Determine the (X, Y) coordinate at the center of the cell enclosing the given text.  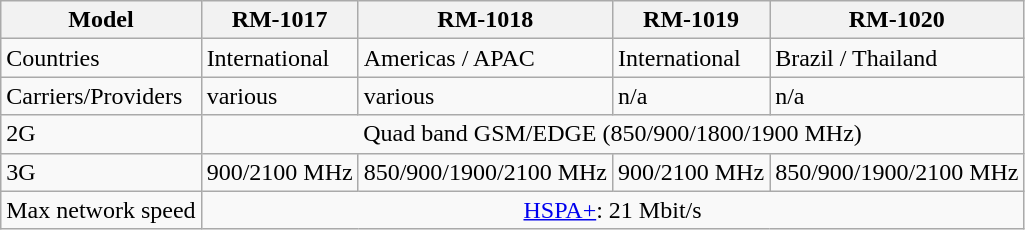
Countries (101, 58)
Model (101, 20)
Carriers/Providers (101, 96)
RM-1019 (692, 20)
RM-1018 (485, 20)
RM-1020 (897, 20)
Quad band GSM/EDGE (850/900/1800/1900 MHz) (612, 134)
Max network speed (101, 210)
RM-1017 (280, 20)
Americas / APAC (485, 58)
2G (101, 134)
3G (101, 172)
Brazil / Thailand (897, 58)
HSPA+: 21 Mbit/s (612, 210)
